For the text-containing cell, return its midpoint in (X, Y) coordinate format. 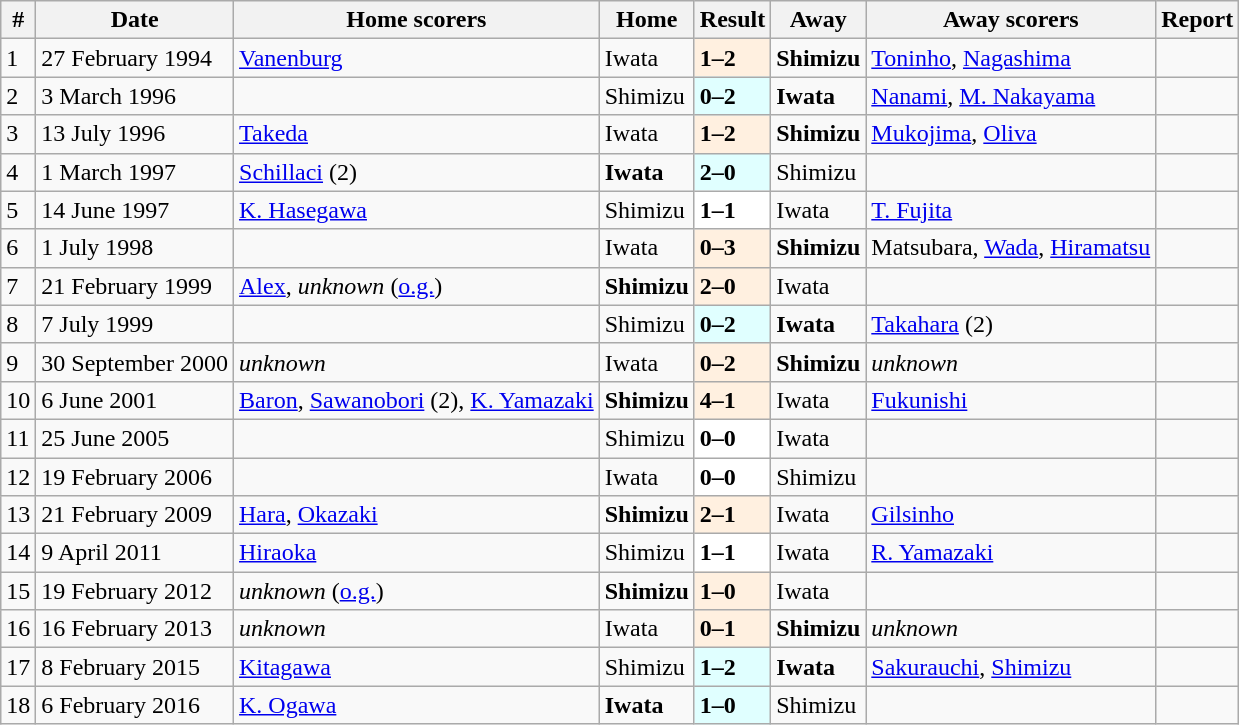
19 February 2012 (135, 591)
Vanenburg (417, 58)
Kitagawa (417, 667)
R. Yamazaki (1011, 553)
13 (18, 515)
Hiraoka (417, 553)
Mukojima, Oliva (1011, 134)
1 July 1998 (135, 248)
unknown (o.g.) (417, 591)
11 (18, 438)
K. Hasegawa (417, 210)
T. Fujita (1011, 210)
6 June 2001 (135, 400)
25 June 2005 (135, 438)
Sakurauchi, Shimizu (1011, 667)
1 (18, 58)
Toninho, Nagashima (1011, 58)
Takahara (2) (1011, 324)
0–1 (732, 629)
Fukunishi (1011, 400)
Alex, unknown (o.g.) (417, 286)
27 February 1994 (135, 58)
12 (18, 477)
4 (18, 172)
21 February 1999 (135, 286)
Nanami, M. Nakayama (1011, 96)
6 February 2016 (135, 705)
16 February 2013 (135, 629)
16 (18, 629)
Date (135, 20)
K. Ogawa (417, 705)
Gilsinho (1011, 515)
Home scorers (417, 20)
7 July 1999 (135, 324)
10 (18, 400)
5 (18, 210)
2 (18, 96)
18 (18, 705)
Result (732, 20)
6 (18, 248)
30 September 2000 (135, 362)
3 (18, 134)
Report (1198, 20)
Away (818, 20)
Away scorers (1011, 20)
Matsubara, Wada, Hiramatsu (1011, 248)
Schillaci (2) (417, 172)
9 (18, 362)
1 March 1997 (135, 172)
0–3 (732, 248)
Hara, Okazaki (417, 515)
9 April 2011 (135, 553)
Takeda (417, 134)
# (18, 20)
4–1 (732, 400)
15 (18, 591)
14 (18, 553)
19 February 2006 (135, 477)
21 February 2009 (135, 515)
3 March 1996 (135, 96)
13 July 1996 (135, 134)
Home (646, 20)
17 (18, 667)
7 (18, 286)
2–1 (732, 515)
8 February 2015 (135, 667)
Baron, Sawanobori (2), K. Yamazaki (417, 400)
14 June 1997 (135, 210)
8 (18, 324)
